Identify which cell holds the provided text, then report its [x, y] central coordinate. 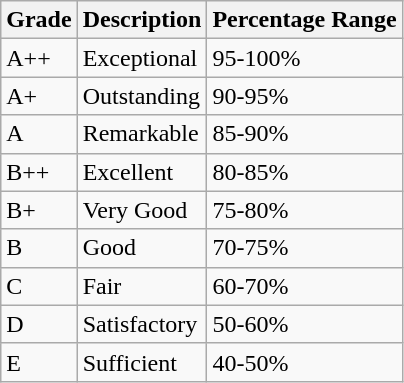
Fair [142, 286]
70-75% [304, 248]
40-50% [304, 362]
A [39, 134]
C [39, 286]
Exceptional [142, 58]
Percentage Range [304, 20]
Excellent [142, 172]
D [39, 324]
A+ [39, 96]
50-60% [304, 324]
A++ [39, 58]
Remarkable [142, 134]
95-100% [304, 58]
60-70% [304, 286]
90-95% [304, 96]
E [39, 362]
Good [142, 248]
Grade [39, 20]
Sufficient [142, 362]
Outstanding [142, 96]
B [39, 248]
B++ [39, 172]
Very Good [142, 210]
B+ [39, 210]
Satisfactory [142, 324]
75-80% [304, 210]
80-85% [304, 172]
Description [142, 20]
85-90% [304, 134]
